Determine the (x, y) coordinate at the center of the cell enclosing the given text.  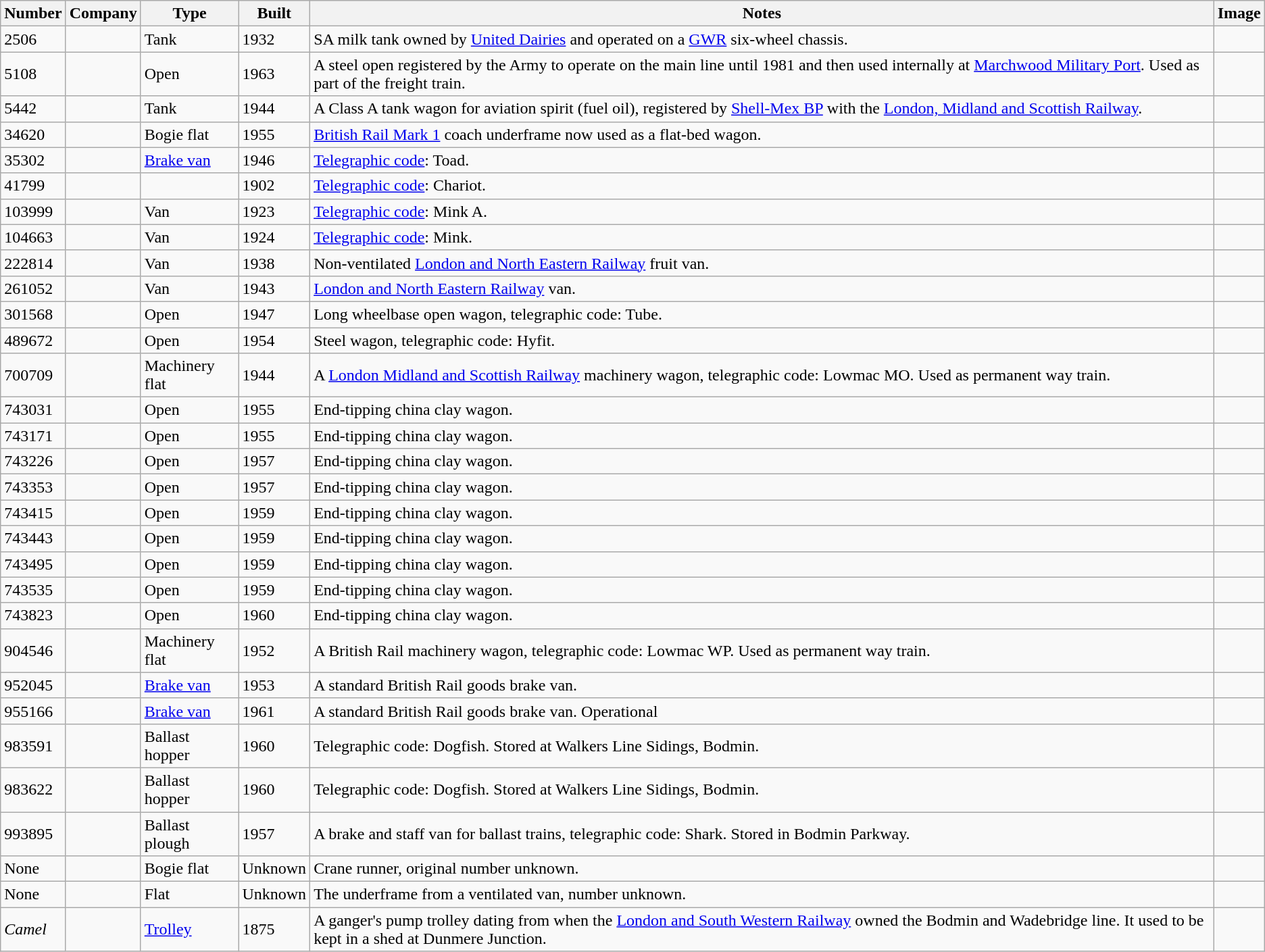
Telegraphic code: Chariot. (762, 186)
A brake and staff van for ballast trains, telegraphic code: Shark. Stored in Bodmin Parkway. (762, 834)
983591 (33, 746)
5442 (33, 109)
1902 (274, 186)
1946 (274, 160)
1924 (274, 237)
261052 (33, 289)
Steel wagon, telegraphic code: Hyfit. (762, 340)
Number (33, 14)
743031 (33, 410)
1943 (274, 289)
2506 (33, 39)
A London Midland and Scottish Railway machinery wagon, telegraphic code: Lowmac MO. Used as permanent way train. (762, 376)
Ballast plough (189, 834)
1947 (274, 314)
743171 (33, 436)
Image (1239, 14)
955166 (33, 711)
993895 (33, 834)
A British Rail machinery wagon, telegraphic code: Lowmac WP. Used as permanent way train. (762, 650)
1938 (274, 263)
1923 (274, 211)
SA milk tank owned by United Dairies and operated on a GWR six-wheel chassis. (762, 39)
London and North Eastern Railway van. (762, 289)
743823 (33, 616)
Telegraphic code: Mink A. (762, 211)
Telegraphic code: Toad. (762, 160)
Flat (189, 895)
Type (189, 14)
222814 (33, 263)
Built (274, 14)
743226 (33, 461)
A standard British Rail goods brake van. (762, 685)
Camel (33, 930)
Long wheelbase open wagon, telegraphic code: Tube. (762, 314)
700709 (33, 376)
Crane runner, original number unknown. (762, 869)
1875 (274, 930)
5108 (33, 74)
743415 (33, 513)
34620 (33, 134)
103999 (33, 211)
904546 (33, 650)
A Class A tank wagon for aviation spirit (fuel oil), registered by Shell-Mex BP with the London, Midland and Scottish Railway. (762, 109)
743353 (33, 487)
1952 (274, 650)
The underframe from a ventilated van, number unknown. (762, 895)
301568 (33, 314)
Notes (762, 14)
Company (103, 14)
743443 (33, 538)
1961 (274, 711)
Non-ventilated London and North Eastern Railway fruit van. (762, 263)
489672 (33, 340)
1932 (274, 39)
952045 (33, 685)
743495 (33, 564)
743535 (33, 590)
104663 (33, 237)
Telegraphic code: Mink. (762, 237)
983622 (33, 789)
British Rail Mark 1 coach underframe now used as a flat-bed wagon. (762, 134)
1963 (274, 74)
41799 (33, 186)
Trolley (189, 930)
1953 (274, 685)
1954 (274, 340)
A standard British Rail goods brake van. Operational (762, 711)
35302 (33, 160)
